Output the [X, Y] coordinate of the center of the cell containing the given text.  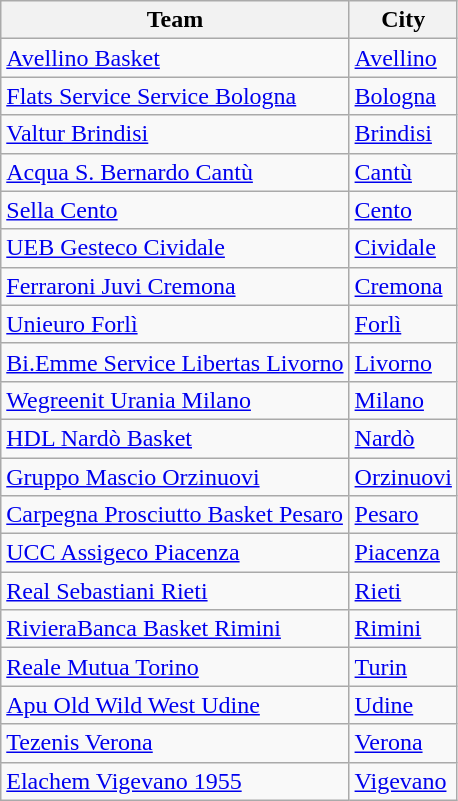
Bi.Emme Service Libertas Livorno [175, 362]
RivieraBanca Basket Rimini [175, 629]
City [403, 20]
Sella Cento [175, 210]
Pesaro [403, 515]
Livorno [403, 362]
Piacenza [403, 553]
UEB Gesteco Cividale [175, 248]
Udine [403, 705]
Reale Mutua Torino [175, 667]
Acqua S. Bernardo Cantù [175, 172]
Rieti [403, 591]
Verona [403, 743]
Unieuro Forlì [175, 324]
UCC Assigeco Piacenza [175, 553]
Bologna [403, 96]
Elachem Vigevano 1955 [175, 781]
Nardò [403, 438]
Cividale [403, 248]
Rimini [403, 629]
Milano [403, 400]
Real Sebastiani Rieti [175, 591]
Brindisi [403, 134]
Apu Old Wild West Udine [175, 705]
Cremona [403, 286]
Avellino Basket [175, 58]
Flats Service Service Bologna [175, 96]
Forlì [403, 324]
Ferraroni Juvi Cremona [175, 286]
Gruppo Mascio Orzinuovi [175, 477]
Vigevano [403, 781]
Valtur Brindisi [175, 134]
Tezenis Verona [175, 743]
Team [175, 20]
Cento [403, 210]
Cantù [403, 172]
Turin [403, 667]
Avellino [403, 58]
Orzinuovi [403, 477]
HDL Nardò Basket [175, 438]
Wegreenit Urania Milano [175, 400]
Carpegna Prosciutto Basket Pesaro [175, 515]
